From the cell containing the given text, extract its center point as [X, Y] coordinate. 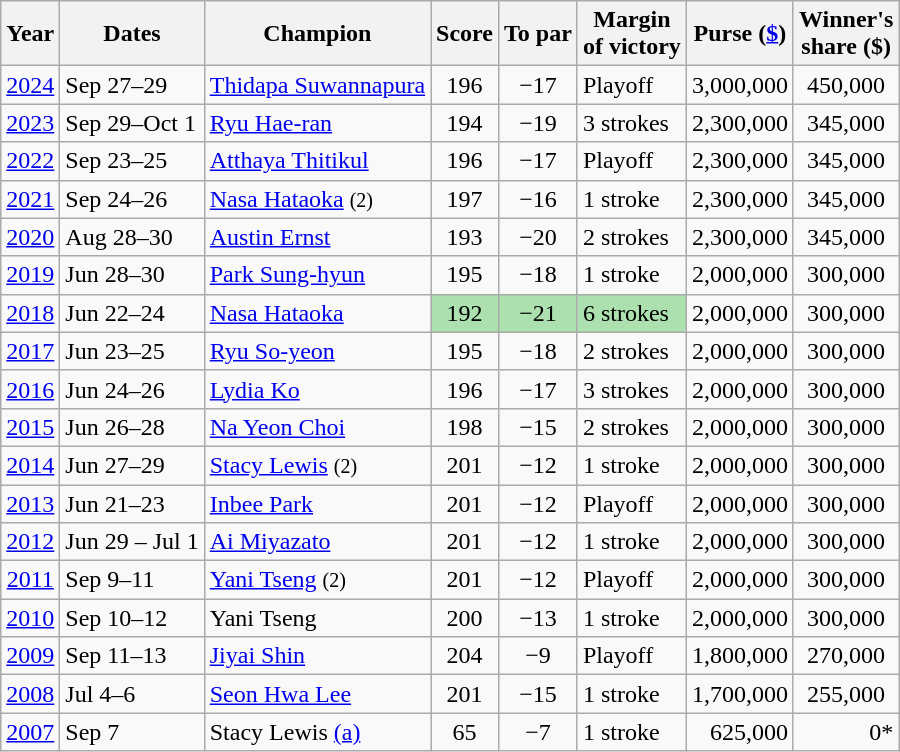
−16 [538, 199]
2016 [30, 389]
Yani Tseng [317, 618]
Jun 21–23 [132, 503]
−9 [538, 656]
Nasa Hataoka [317, 313]
2020 [30, 237]
2008 [30, 694]
Jul 4–6 [132, 694]
Stacy Lewis (a) [317, 732]
Stacy Lewis (2) [317, 465]
Winner'sshare ($) [846, 34]
204 [465, 656]
2021 [30, 199]
Park Sung-hyun [317, 275]
270,000 [846, 656]
Sep 9–11 [132, 580]
194 [465, 123]
2017 [30, 351]
Sep 11–13 [132, 656]
450,000 [846, 85]
Na Yeon Choi [317, 427]
Nasa Hataoka (2) [317, 199]
Jun 26–28 [132, 427]
Jun 28–30 [132, 275]
65 [465, 732]
Jun 23–25 [132, 351]
Dates [132, 34]
193 [465, 237]
Yani Tseng (2) [317, 580]
Austin Ernst [317, 237]
Jun 27–29 [132, 465]
Ryu So-yeon [317, 351]
Jun 24–26 [132, 389]
Jun 22–24 [132, 313]
1,800,000 [740, 656]
198 [465, 427]
2007 [30, 732]
Inbee Park [317, 503]
197 [465, 199]
Aug 28–30 [132, 237]
Atthaya Thitikul [317, 161]
255,000 [846, 694]
Sep 27–29 [132, 85]
Marginof victory [632, 34]
625,000 [740, 732]
2015 [30, 427]
−19 [538, 123]
Jun 29 – Jul 1 [132, 542]
Sep 10–12 [132, 618]
−21 [538, 313]
3,000,000 [740, 85]
Thidapa Suwannapura [317, 85]
Sep 29–Oct 1 [132, 123]
2018 [30, 313]
2012 [30, 542]
200 [465, 618]
Ai Miyazato [317, 542]
2022 [30, 161]
To par [538, 34]
Sep 23–25 [132, 161]
2009 [30, 656]
−20 [538, 237]
Ryu Hae-ran [317, 123]
Lydia Ko [317, 389]
2013 [30, 503]
Sep 24–26 [132, 199]
Purse ($) [740, 34]
2010 [30, 618]
Sep 7 [132, 732]
1,700,000 [740, 694]
Champion [317, 34]
Jiyai Shin [317, 656]
6 strokes [632, 313]
−13 [538, 618]
2023 [30, 123]
2024 [30, 85]
192 [465, 313]
0* [846, 732]
Score [465, 34]
−7 [538, 732]
2019 [30, 275]
2011 [30, 580]
Seon Hwa Lee [317, 694]
2014 [30, 465]
Year [30, 34]
